Output the (x, y) coordinate of the center of the cell containing the given text.  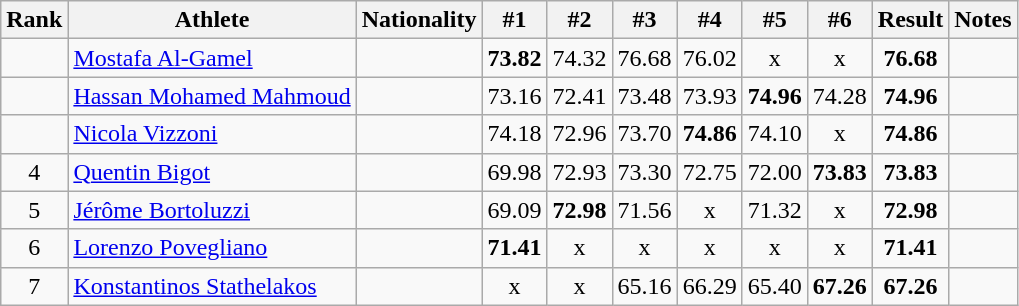
#1 (514, 20)
7 (34, 286)
72.96 (580, 134)
Jérôme Bortoluzzi (212, 210)
69.09 (514, 210)
Athlete (212, 20)
72.93 (580, 172)
#3 (644, 20)
73.93 (710, 96)
Nicola Vizzoni (212, 134)
Hassan Mohamed Mahmoud (212, 96)
65.16 (644, 286)
65.40 (774, 286)
Quentin Bigot (212, 172)
Rank (34, 20)
#4 (710, 20)
74.18 (514, 134)
#6 (840, 20)
Result (910, 20)
72.41 (580, 96)
69.98 (514, 172)
72.00 (774, 172)
#2 (580, 20)
66.29 (710, 286)
#5 (774, 20)
73.70 (644, 134)
72.75 (710, 172)
Mostafa Al-Gamel (212, 58)
73.30 (644, 172)
73.82 (514, 58)
Lorenzo Povegliano (212, 248)
Notes (983, 20)
74.10 (774, 134)
5 (34, 210)
71.56 (644, 210)
6 (34, 248)
4 (34, 172)
74.28 (840, 96)
Nationality (419, 20)
73.48 (644, 96)
74.32 (580, 58)
76.02 (710, 58)
71.32 (774, 210)
73.16 (514, 96)
Konstantinos Stathelakos (212, 286)
